Identify which cell holds the provided text, then report its (X, Y) central coordinate. 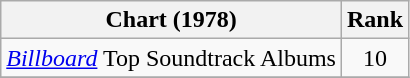
Billboard Top Soundtrack Albums (172, 58)
Chart (1978) (172, 20)
Rank (374, 20)
10 (374, 58)
